Capture the cell that displays the provided text and extract its [x, y] central coordinate. 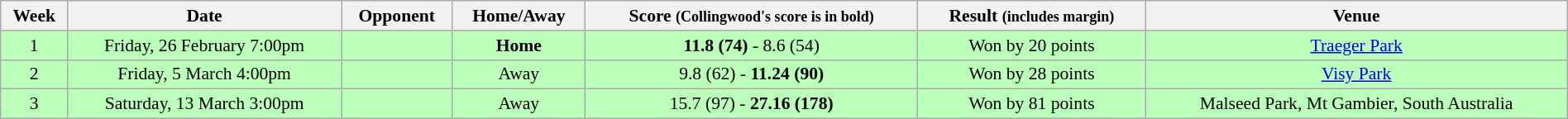
Date [205, 16]
Visy Park [1356, 74]
9.8 (62) - 11.24 (90) [752, 74]
Score (Collingwood's score is in bold) [752, 16]
Friday, 5 March 4:00pm [205, 74]
Won by 20 points [1032, 45]
1 [35, 45]
15.7 (97) - 27.16 (178) [752, 104]
3 [35, 104]
Result (includes margin) [1032, 16]
2 [35, 74]
Malseed Park, Mt Gambier, South Australia [1356, 104]
Week [35, 16]
Won by 28 points [1032, 74]
Opponent [397, 16]
11.8 (74) - 8.6 (54) [752, 45]
Home/Away [519, 16]
Home [519, 45]
Traeger Park [1356, 45]
Venue [1356, 16]
Won by 81 points [1032, 104]
Saturday, 13 March 3:00pm [205, 104]
Friday, 26 February 7:00pm [205, 45]
